From the cell containing the given text, extract its center point as (x, y) coordinate. 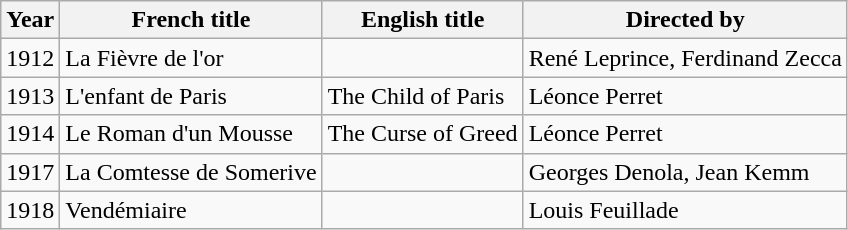
French title (191, 20)
La Comtesse de Somerive (191, 172)
The Curse of Greed (422, 134)
L'enfant de Paris (191, 96)
1918 (30, 210)
1912 (30, 58)
1917 (30, 172)
English title (422, 20)
René Leprince, Ferdinand Zecca (685, 58)
Georges Denola, Jean Kemm (685, 172)
Year (30, 20)
Le Roman d'un Mousse (191, 134)
1914 (30, 134)
Directed by (685, 20)
Vendémiaire (191, 210)
The Child of Paris (422, 96)
La Fièvre de l'or (191, 58)
1913 (30, 96)
Louis Feuillade (685, 210)
